Detect which cell encompasses the target text, then output its (X, Y) center coordinate. 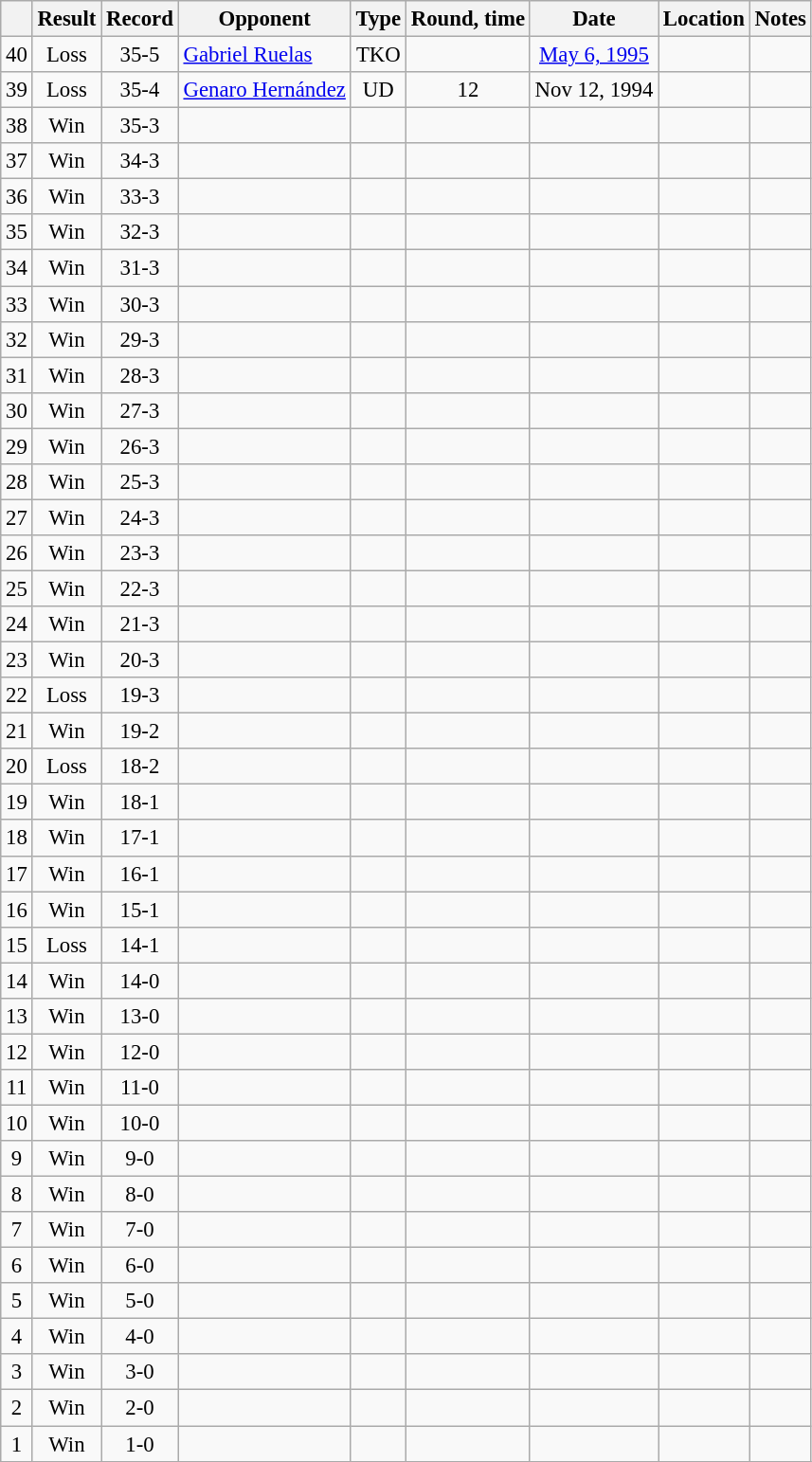
32 (17, 339)
3-0 (140, 1373)
Location (705, 19)
20-3 (140, 660)
1 (17, 1444)
Round, time (468, 19)
11 (17, 1088)
13-0 (140, 1017)
22-3 (140, 588)
3 (17, 1373)
18 (17, 839)
26-3 (140, 446)
5-0 (140, 1301)
25 (17, 588)
14 (17, 981)
18-1 (140, 803)
38 (17, 126)
6-0 (140, 1266)
26 (17, 553)
20 (17, 767)
6 (17, 1266)
33 (17, 304)
7 (17, 1230)
27 (17, 517)
8 (17, 1195)
Opponent (264, 19)
1-0 (140, 1444)
Type (378, 19)
14-0 (140, 981)
5 (17, 1301)
30 (17, 410)
16-1 (140, 874)
35-4 (140, 90)
2 (17, 1408)
28 (17, 482)
13 (17, 1017)
34 (17, 268)
19-2 (140, 731)
24 (17, 624)
21-3 (140, 624)
Date (593, 19)
12-0 (140, 1052)
7-0 (140, 1230)
4 (17, 1337)
18-2 (140, 767)
15-1 (140, 910)
9 (17, 1159)
15 (17, 945)
32-3 (140, 232)
24-3 (140, 517)
Nov 12, 1994 (593, 90)
10 (17, 1123)
36 (17, 197)
17-1 (140, 839)
11-0 (140, 1088)
8-0 (140, 1195)
Notes (781, 19)
29-3 (140, 339)
Record (140, 19)
9-0 (140, 1159)
23 (17, 660)
Result (66, 19)
39 (17, 90)
35 (17, 232)
21 (17, 731)
31 (17, 375)
35-3 (140, 126)
22 (17, 695)
33-3 (140, 197)
29 (17, 446)
10-0 (140, 1123)
27-3 (140, 410)
40 (17, 55)
UD (378, 90)
2-0 (140, 1408)
TKO (378, 55)
19-3 (140, 695)
17 (17, 874)
Genaro Hernández (264, 90)
37 (17, 161)
28-3 (140, 375)
Gabriel Ruelas (264, 55)
34-3 (140, 161)
25-3 (140, 482)
14-1 (140, 945)
23-3 (140, 553)
16 (17, 910)
35-5 (140, 55)
19 (17, 803)
30-3 (140, 304)
May 6, 1995 (593, 55)
4-0 (140, 1337)
31-3 (140, 268)
